Pinpoint the cell where the given text exists, returning its (X, Y) midpoint coordinate. 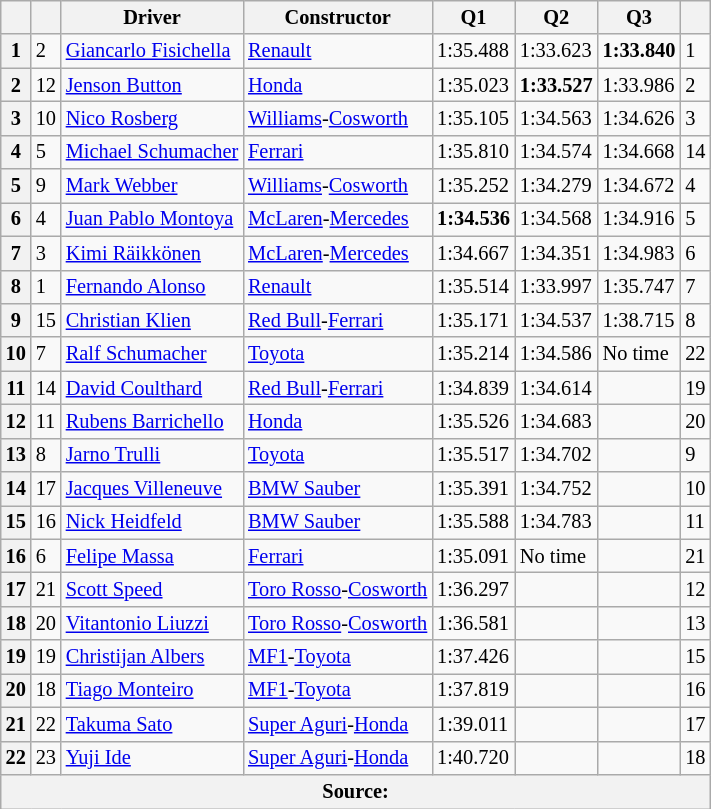
1:35.588 (474, 522)
1:34.574 (556, 152)
1:35.091 (474, 556)
1:34.563 (556, 118)
Mark Webber (152, 186)
1:34.683 (556, 421)
1:33.997 (556, 287)
Giancarlo Fisichella (152, 51)
1:34.839 (474, 388)
Yuji Ide (152, 758)
Christijan Albers (152, 657)
Fernando Alonso (152, 287)
1:35.747 (640, 287)
Jarno Trulli (152, 455)
Juan Pablo Montoya (152, 219)
Vitantonio Liuzzi (152, 623)
1:34.614 (556, 388)
1:37.426 (474, 657)
1:33.986 (640, 85)
1:34.702 (556, 455)
1:34.668 (640, 152)
23 (46, 758)
1:35.514 (474, 287)
1:35.252 (474, 186)
1:34.783 (556, 522)
1:39.011 (474, 724)
Christian Klien (152, 320)
Felipe Massa (152, 556)
1:34.752 (556, 489)
1:34.672 (640, 186)
Q1 (474, 17)
Q3 (640, 17)
1:36.297 (474, 589)
David Coulthard (152, 388)
Driver (152, 17)
Takuma Sato (152, 724)
1:35.023 (474, 85)
1:34.626 (640, 118)
Ralf Schumacher (152, 354)
1:35.488 (474, 51)
1:33.623 (556, 51)
1:35.517 (474, 455)
Nico Rosberg (152, 118)
Kimi Räikkönen (152, 253)
1:34.279 (556, 186)
1:33.527 (556, 85)
Constructor (338, 17)
1:35.391 (474, 489)
1:34.916 (640, 219)
1:35.105 (474, 118)
Source: (356, 791)
Tiago Monteiro (152, 690)
Q2 (556, 17)
1:40.720 (474, 758)
1:34.568 (556, 219)
1:34.351 (556, 253)
1:34.536 (474, 219)
Nick Heidfeld (152, 522)
1:35.526 (474, 421)
Jenson Button (152, 85)
1:34.586 (556, 354)
Rubens Barrichello (152, 421)
Jacques Villeneuve (152, 489)
1:35.810 (474, 152)
1:33.840 (640, 51)
1:35.171 (474, 320)
1:34.983 (640, 253)
Scott Speed (152, 589)
1:38.715 (640, 320)
1:34.667 (474, 253)
1:34.537 (556, 320)
1:37.819 (474, 690)
Michael Schumacher (152, 152)
1:36.581 (474, 623)
1:35.214 (474, 354)
